Provide the (x, y) coordinate of the cell's center where the given text is located.  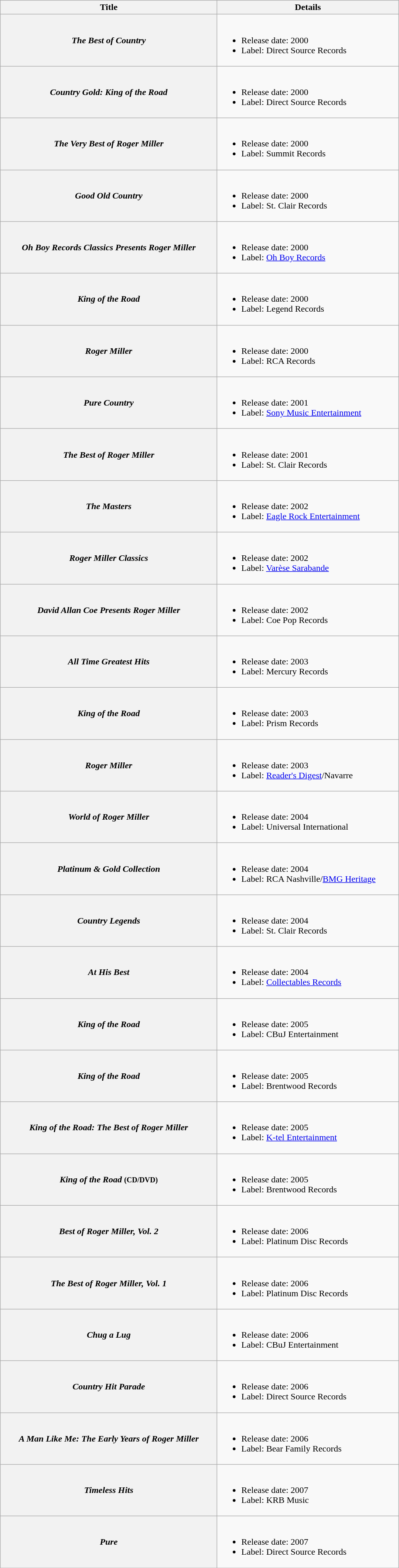
Release date: 2000Label: Legend Records (308, 299)
World of Roger Miller (109, 817)
Country Legends (109, 921)
Best of Roger Miller, Vol. 2 (109, 1231)
Release date: 2003Label: Reader's Digest/Navarre (308, 765)
The Very Best of Roger Miller (109, 144)
David Allan Coe Presents Roger Miller (109, 610)
The Masters (109, 506)
Timeless Hits (109, 1490)
Release date: 2002Label: Coe Pop Records (308, 610)
Pure Country (109, 403)
Release date: 2007Label: KRB Music (308, 1490)
A Man Like Me: The Early Years of Roger Miller (109, 1438)
Release date: 2003Label: Prism Records (308, 714)
The Best of Country (109, 40)
Pure (109, 1542)
Release date: 2004Label: St. Clair Records (308, 921)
Release date: 2001Label: St. Clair Records (308, 454)
Country Hit Parade (109, 1386)
Release date: 2002Label: Varèse Sarabande (308, 558)
Release date: 2003Label: Mercury Records (308, 662)
Release date: 2006Label: Bear Family Records (308, 1438)
The Best of Roger Miller (109, 454)
King of the Road (CD/DVD) (109, 1179)
The Best of Roger Miller, Vol. 1 (109, 1283)
Title (109, 7)
Release date: 2005Label: K-tel Entertainment (308, 1128)
Details (308, 7)
All Time Greatest Hits (109, 662)
Country Gold: King of the Road (109, 92)
Oh Boy Records Classics Presents Roger Miller (109, 247)
Good Old Country (109, 196)
Release date: 2004Label: Collectables Records (308, 972)
Release date: 2002Label: Eagle Rock Entertainment (308, 506)
Release date: 2006Label: Direct Source Records (308, 1386)
Release date: 2006Label: CBuJ Entertainment (308, 1335)
Release date: 2000Label: Oh Boy Records (308, 247)
Release date: 2005Label: CBuJ Entertainment (308, 1024)
Release date: 2004Label: Universal International (308, 817)
Roger Miller Classics (109, 558)
Release date: 2001Label: Sony Music Entertainment (308, 403)
King of the Road: The Best of Roger Miller (109, 1128)
Chug a Lug (109, 1335)
Release date: 2000Label: Summit Records (308, 144)
At His Best (109, 972)
Release date: 2000Label: RCA Records (308, 351)
Release date: 2004Label: RCA Nashville/BMG Heritage (308, 869)
Release date: 2000Label: St. Clair Records (308, 196)
Platinum & Gold Collection (109, 869)
Release date: 2007Label: Direct Source Records (308, 1542)
